For the text-containing cell, return its midpoint in (X, Y) coordinate format. 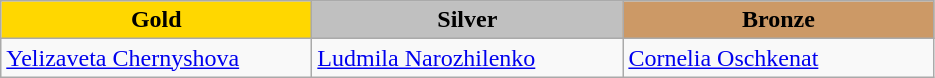
Silver (468, 20)
Cornelia Oschkenat (778, 58)
Gold (156, 20)
Yelizaveta Chernyshova (156, 58)
Ludmila Narozhilenko (468, 58)
Bronze (778, 20)
